Locate the cell with the specified text and output its [x, y] center coordinate. 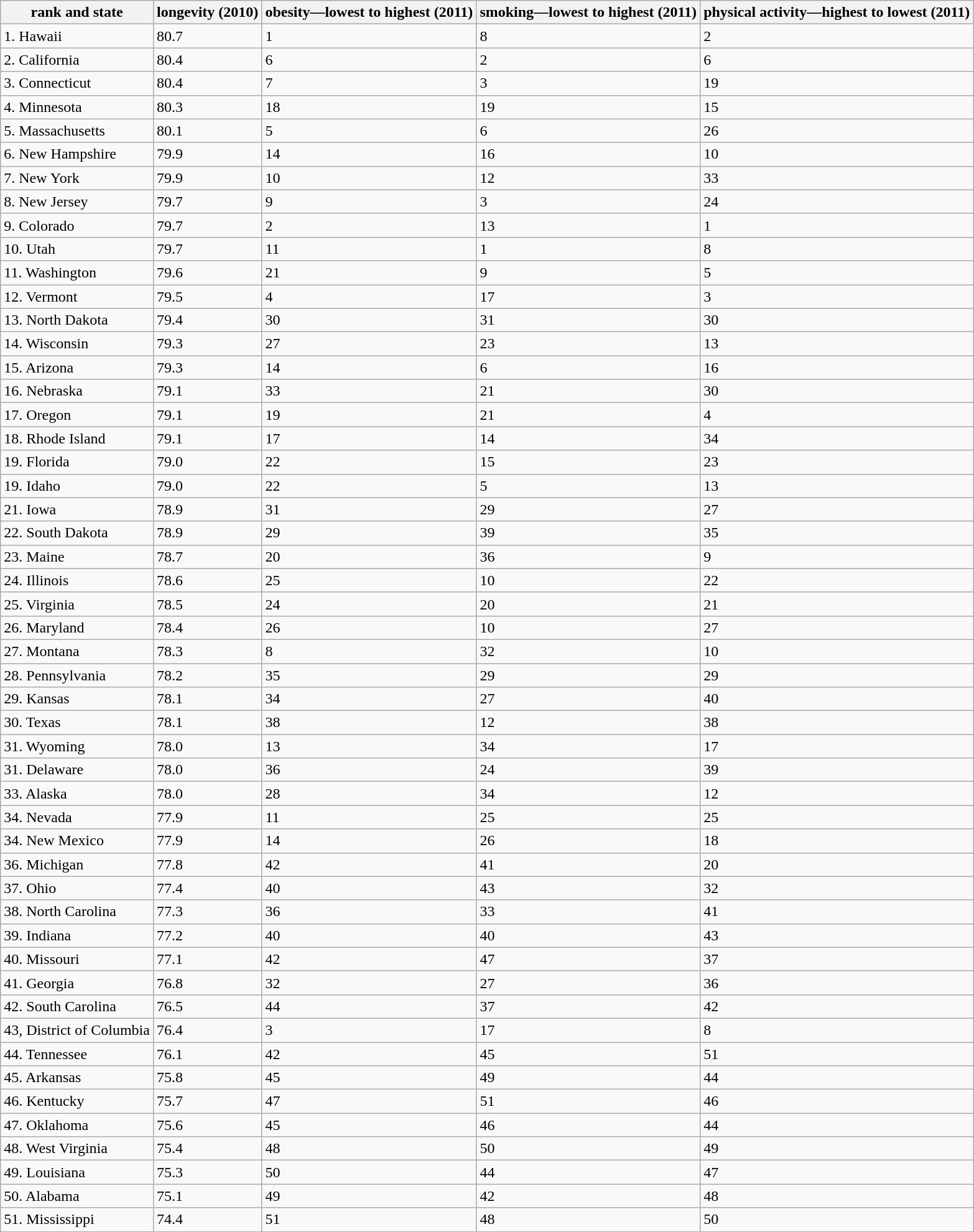
obesity—lowest to highest (2011) [369, 12]
22. South Dakota [77, 533]
8. New Jersey [77, 201]
29. Kansas [77, 699]
38. North Carolina [77, 912]
16. Nebraska [77, 391]
75.4 [207, 1149]
33. Alaska [77, 794]
7 [369, 83]
50. Alabama [77, 1196]
13. North Dakota [77, 320]
75.1 [207, 1196]
25. Virginia [77, 604]
45. Arkansas [77, 1078]
6. New Hampshire [77, 154]
28 [369, 794]
80.1 [207, 131]
41. Georgia [77, 983]
78.7 [207, 557]
75.7 [207, 1101]
76.4 [207, 1030]
80.3 [207, 107]
3. Connecticut [77, 83]
smoking—lowest to highest (2011) [588, 12]
40. Missouri [77, 959]
79.6 [207, 272]
36. Michigan [77, 864]
43, District of Columbia [77, 1030]
19. Florida [77, 462]
75.8 [207, 1078]
30. Texas [77, 723]
76.8 [207, 983]
longevity (2010) [207, 12]
15. Arizona [77, 368]
77.8 [207, 864]
31. Wyoming [77, 746]
17. Oregon [77, 415]
77.1 [207, 959]
77.4 [207, 888]
11. Washington [77, 272]
14. Wisconsin [77, 344]
78.3 [207, 651]
21. Iowa [77, 509]
79.4 [207, 320]
78.5 [207, 604]
48. West Virginia [77, 1149]
10. Utah [77, 249]
4. Minnesota [77, 107]
34. Nevada [77, 817]
5. Massachusetts [77, 131]
74.4 [207, 1220]
75.3 [207, 1172]
42. South Carolina [77, 1006]
80.7 [207, 36]
77.3 [207, 912]
77.2 [207, 935]
79.5 [207, 297]
46. Kentucky [77, 1101]
12. Vermont [77, 297]
24. Illinois [77, 580]
78.6 [207, 580]
47. Oklahoma [77, 1125]
23. Maine [77, 557]
rank and state [77, 12]
28. Pennsylvania [77, 675]
76.5 [207, 1006]
18. Rhode Island [77, 438]
31. Delaware [77, 770]
physical activity—highest to lowest (2011) [837, 12]
76.1 [207, 1054]
39. Indiana [77, 935]
27. Montana [77, 651]
51. Mississippi [77, 1220]
75.6 [207, 1125]
78.2 [207, 675]
2. California [77, 60]
37. Ohio [77, 888]
1. Hawaii [77, 36]
78.4 [207, 628]
19. Idaho [77, 486]
49. Louisiana [77, 1172]
44. Tennessee [77, 1054]
26. Maryland [77, 628]
7. New York [77, 178]
34. New Mexico [77, 841]
9. Colorado [77, 225]
